Search for the cell housing the specified text and yield its (x, y) center coordinate. 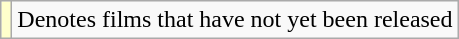
Denotes films that have not yet been released (235, 20)
